From the cell containing the given text, extract its center point as (X, Y) coordinate. 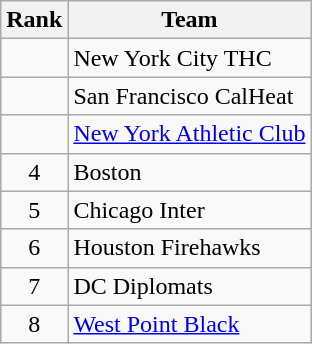
San Francisco CalHeat (190, 96)
8 (34, 324)
Rank (34, 20)
4 (34, 172)
DC Diplomats (190, 286)
6 (34, 248)
Chicago Inter (190, 210)
7 (34, 286)
5 (34, 210)
Team (190, 20)
New York Athletic Club (190, 134)
New York City THC (190, 58)
Boston (190, 172)
West Point Black (190, 324)
Houston Firehawks (190, 248)
